Capture the cell that displays the provided text and extract its [x, y] central coordinate. 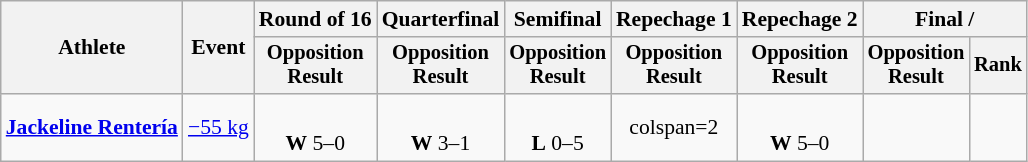
Jackeline Rentería [92, 128]
Athlete [92, 48]
Event [218, 48]
Semifinal [558, 19]
−55 kg [218, 128]
Rank [998, 66]
Final / [945, 19]
Quarterfinal [441, 19]
L 0–5 [558, 128]
Repechage 2 [800, 19]
Round of 16 [316, 19]
W 3–1 [441, 128]
Repechage 1 [674, 19]
colspan=2 [674, 128]
